Find where the given text appears and provide that cell's center as (x, y) coordinate. 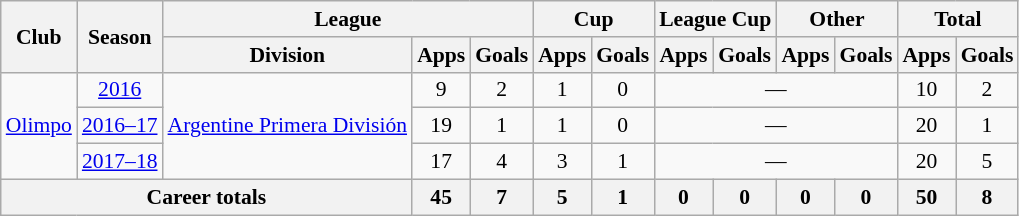
Division (288, 55)
Career totals (206, 197)
Argentine Primera División (288, 126)
2016 (120, 90)
50 (926, 197)
19 (441, 126)
2016–17 (120, 126)
2017–18 (120, 162)
17 (441, 162)
10 (926, 90)
Total (958, 19)
Season (120, 36)
4 (502, 162)
Club (39, 36)
9 (441, 90)
Other (836, 19)
8 (988, 197)
7 (502, 197)
League (348, 19)
3 (562, 162)
League Cup (715, 19)
45 (441, 197)
Cup (594, 19)
Olimpo (39, 126)
